Capture the cell that displays the provided text and extract its [x, y] central coordinate. 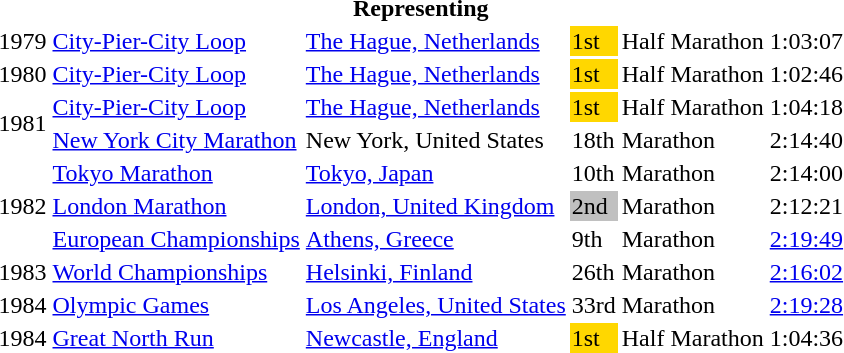
New York, United States [436, 140]
2:19:49 [806, 239]
Los Angeles, United States [436, 305]
2:19:28 [806, 305]
1:04:18 [806, 107]
World Championships [176, 272]
1:04:36 [806, 338]
London Marathon [176, 206]
2:16:02 [806, 272]
2nd [594, 206]
London, United Kingdom [436, 206]
1:03:07 [806, 41]
2:12:21 [806, 206]
Olympic Games [176, 305]
Helsinki, Finland [436, 272]
26th [594, 272]
Tokyo, Japan [436, 173]
9th [594, 239]
European Championships [176, 239]
Newcastle, England [436, 338]
Tokyo Marathon [176, 173]
New York City Marathon [176, 140]
1:02:46 [806, 74]
18th [594, 140]
2:14:40 [806, 140]
33rd [594, 305]
Great North Run [176, 338]
Athens, Greece [436, 239]
10th [594, 173]
2:14:00 [806, 173]
